Pinpoint the cell where the given text exists, returning its [X, Y] midpoint coordinate. 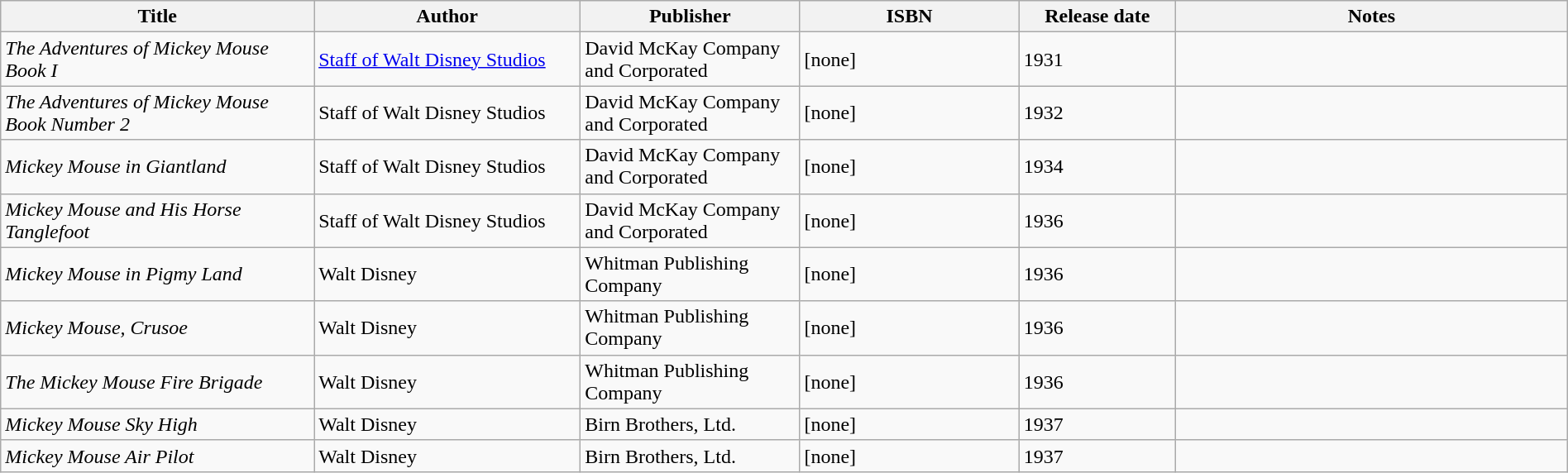
Mickey Mouse Air Pilot [157, 456]
The Adventures of Mickey Mouse Book I [157, 60]
Mickey Mouse in Giantland [157, 167]
Notes [1372, 17]
Mickey Mouse, Crusoe [157, 327]
Title [157, 17]
The Adventures of Mickey Mouse Book Number 2 [157, 112]
Mickey Mouse Sky High [157, 424]
1931 [1097, 60]
The Mickey Mouse Fire Brigade [157, 382]
1932 [1097, 112]
ISBN [910, 17]
1934 [1097, 167]
Mickey Mouse in Pigmy Land [157, 275]
Release date [1097, 17]
Author [447, 17]
Mickey Mouse and His Horse Tanglefoot [157, 220]
Publisher [690, 17]
